Find where the given text appears and provide that cell's center as [x, y] coordinate. 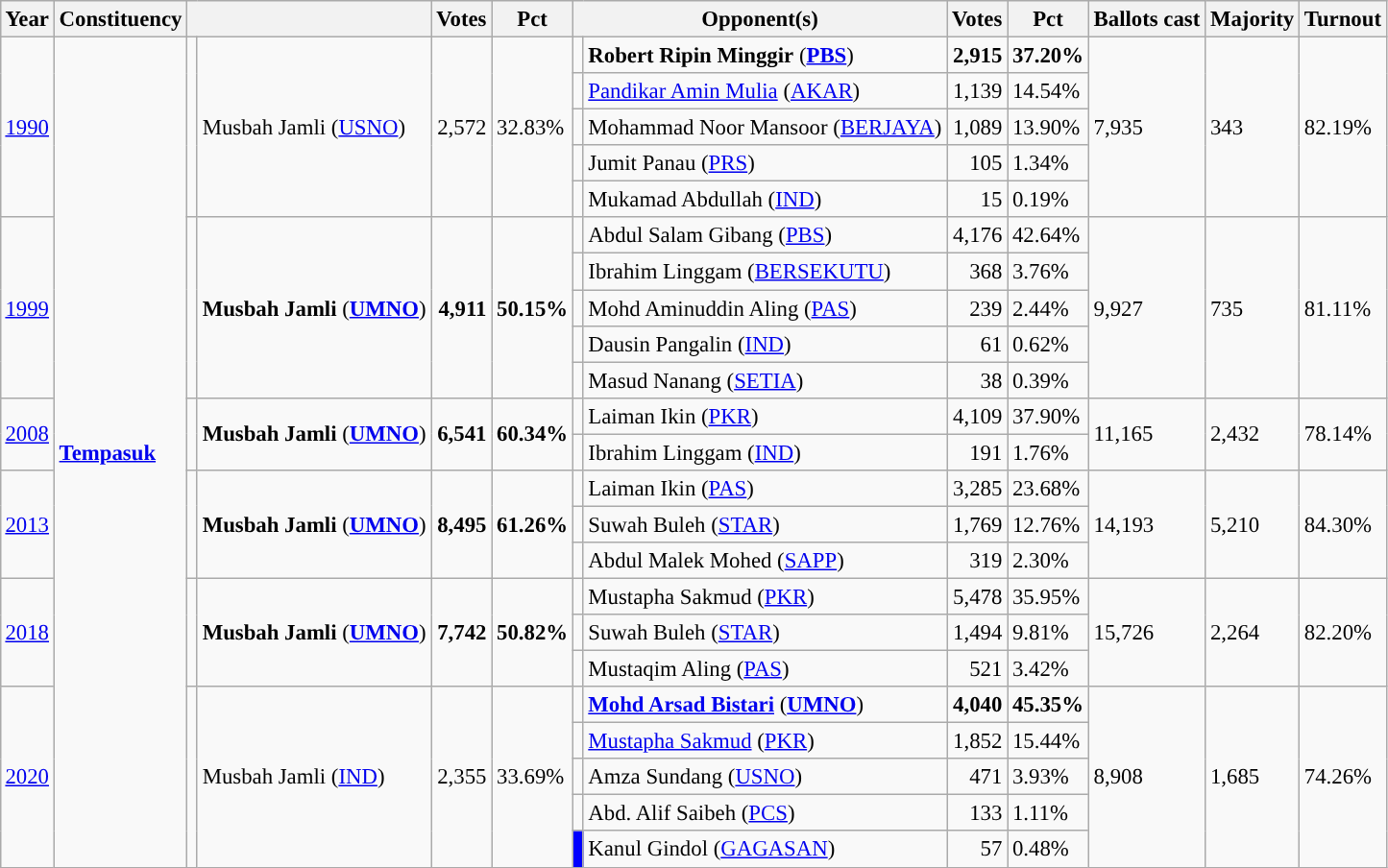
15 [978, 200]
Dausin Pangalin (IND) [765, 344]
Mohammad Noor Mansoor (BERJAYA) [765, 128]
2020 [27, 777]
37.90% [1049, 416]
14.54% [1049, 91]
45.35% [1049, 705]
Pandikar Amin Mulia (AKAR) [765, 91]
12.76% [1049, 524]
Robert Ripin Minggir (PBS) [765, 55]
2.44% [1049, 308]
2,915 [978, 55]
2008 [27, 434]
0.48% [1049, 849]
82.20% [1343, 632]
7,742 [461, 632]
4,176 [978, 235]
1.34% [1049, 163]
84.30% [1343, 524]
1.76% [1049, 452]
8,908 [1147, 777]
23.68% [1049, 488]
15.44% [1049, 741]
13.90% [1049, 128]
1999 [27, 307]
37.20% [1049, 55]
Kanul Gindol (GAGASAN) [765, 849]
735 [1253, 307]
Year [27, 19]
9,927 [1147, 307]
35.95% [1049, 596]
2,432 [1253, 434]
Amza Sundang (USNO) [765, 777]
14,193 [1147, 524]
33.69% [532, 777]
0.19% [1049, 200]
Musbah Jamli (IND) [314, 777]
Ibrahim Linggam (IND) [765, 452]
11,165 [1147, 434]
5,210 [1253, 524]
1990 [27, 127]
2013 [27, 524]
32.83% [532, 127]
471 [978, 777]
2,572 [461, 127]
Opponent(s) [759, 19]
1,852 [978, 741]
Ballots cast [1147, 19]
60.34% [532, 434]
3,285 [978, 488]
5,478 [978, 596]
Ibrahim Linggam (BERSEKUTU) [765, 272]
Abdul Salam Gibang (PBS) [765, 235]
1,685 [1253, 777]
1,089 [978, 128]
2,355 [461, 777]
319 [978, 561]
8,495 [461, 524]
2,264 [1253, 632]
50.82% [532, 632]
191 [978, 452]
0.39% [1049, 380]
Mustaqim Aling (PAS) [765, 668]
Jumit Panau (PRS) [765, 163]
Constituency [120, 19]
4,109 [978, 416]
239 [978, 308]
Turnout [1343, 19]
74.26% [1343, 777]
105 [978, 163]
521 [978, 668]
Mukamad Abdullah (IND) [765, 200]
61.26% [532, 524]
Tempasuk [120, 451]
38 [978, 380]
Abdul Malek Mohed (SAPP) [765, 561]
Mohd Arsad Bistari (UMNO) [765, 705]
1,769 [978, 524]
3.42% [1049, 668]
1,139 [978, 91]
61 [978, 344]
42.64% [1049, 235]
368 [978, 272]
2.30% [1049, 561]
78.14% [1343, 434]
2018 [27, 632]
Majority [1253, 19]
Masud Nanang (SETIA) [765, 380]
9.81% [1049, 633]
Musbah Jamli (USNO) [314, 127]
1.11% [1049, 813]
Laiman Ikin (PKR) [765, 416]
50.15% [532, 307]
343 [1253, 127]
57 [978, 849]
6,541 [461, 434]
15,726 [1147, 632]
3.76% [1049, 272]
1,494 [978, 633]
133 [978, 813]
0.62% [1049, 344]
Abd. Alif Saibeh (PCS) [765, 813]
82.19% [1343, 127]
4,911 [461, 307]
Mohd Aminuddin Aling (PAS) [765, 308]
3.93% [1049, 777]
7,935 [1147, 127]
81.11% [1343, 307]
Laiman Ikin (PAS) [765, 488]
4,040 [978, 705]
